Pinpoint the cell where the given text exists, returning its (X, Y) midpoint coordinate. 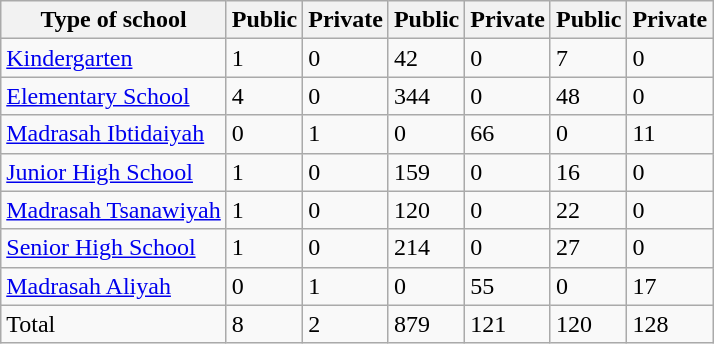
8 (264, 324)
Total (114, 324)
Madrasah Tsanawiyah (114, 210)
27 (588, 248)
Madrasah Ibtidaiyah (114, 134)
Elementary School (114, 96)
879 (426, 324)
55 (508, 286)
42 (426, 58)
159 (426, 172)
Madrasah Aliyah (114, 286)
4 (264, 96)
121 (508, 324)
128 (670, 324)
66 (508, 134)
7 (588, 58)
48 (588, 96)
Junior High School (114, 172)
Type of school (114, 20)
Senior High School (114, 248)
17 (670, 286)
344 (426, 96)
214 (426, 248)
11 (670, 134)
2 (346, 324)
22 (588, 210)
16 (588, 172)
Kindergarten (114, 58)
